Output the [X, Y] coordinate of the center of the cell containing the given text.  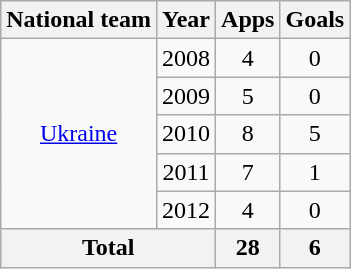
1 [315, 172]
Ukraine [79, 134]
2008 [186, 58]
National team [79, 20]
28 [248, 248]
7 [248, 172]
2011 [186, 172]
2010 [186, 134]
Total [108, 248]
Goals [315, 20]
2009 [186, 96]
Year [186, 20]
Apps [248, 20]
6 [315, 248]
8 [248, 134]
2012 [186, 210]
